Scan for the cell matching the given text and deliver its (X, Y) coordinate at center. 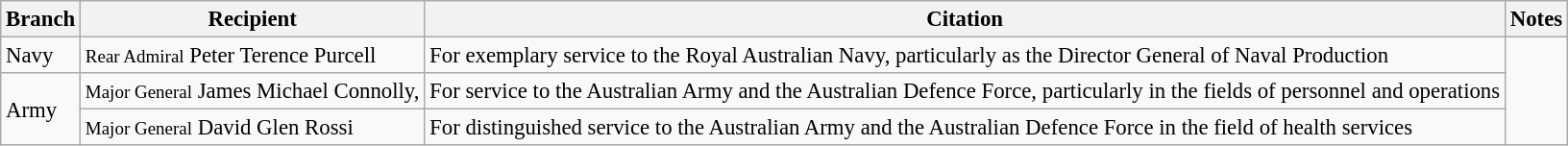
Citation (965, 19)
Notes (1535, 19)
Army (40, 109)
Major General David Glen Rossi (253, 128)
Recipient (253, 19)
Major General James Michael Connolly, (253, 91)
For exemplary service to the Royal Australian Navy, particularly as the Director General of Naval Production (965, 56)
For distinguished service to the Australian Army and the Australian Defence Force in the field of health services (965, 128)
For service to the Australian Army and the Australian Defence Force, particularly in the fields of personnel and operations (965, 91)
Rear Admiral Peter Terence Purcell (253, 56)
Navy (40, 56)
Branch (40, 19)
